Determine the [X, Y] coordinate at the center of the cell enclosing the given text.  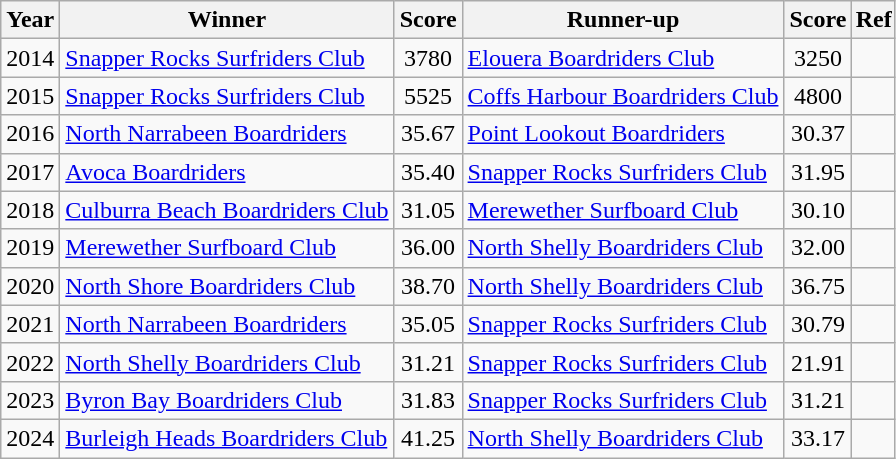
32.00 [818, 248]
41.25 [428, 438]
3780 [428, 58]
33.17 [818, 438]
Winner [227, 20]
2016 [30, 134]
2017 [30, 172]
2024 [30, 438]
38.70 [428, 286]
2015 [30, 96]
Avoca Boardriders [227, 172]
Culburra Beach Boardriders Club [227, 210]
31.05 [428, 210]
2018 [30, 210]
2023 [30, 400]
2021 [30, 324]
North Shore Boardriders Club [227, 286]
Year [30, 20]
Point Lookout Boardriders [623, 134]
31.83 [428, 400]
36.00 [428, 248]
5525 [428, 96]
35.40 [428, 172]
2022 [30, 362]
35.05 [428, 324]
Coffs Harbour Boardriders Club [623, 96]
Ref [874, 20]
2014 [30, 58]
36.75 [818, 286]
Elouera Boardriders Club [623, 58]
35.67 [428, 134]
Byron Bay Boardriders Club [227, 400]
Runner-up [623, 20]
30.10 [818, 210]
31.95 [818, 172]
2019 [30, 248]
2020 [30, 286]
30.79 [818, 324]
21.91 [818, 362]
3250 [818, 58]
Burleigh Heads Boardriders Club [227, 438]
4800 [818, 96]
30.37 [818, 134]
